Provide the [X, Y] coordinate of the cell's center where the given text is located.  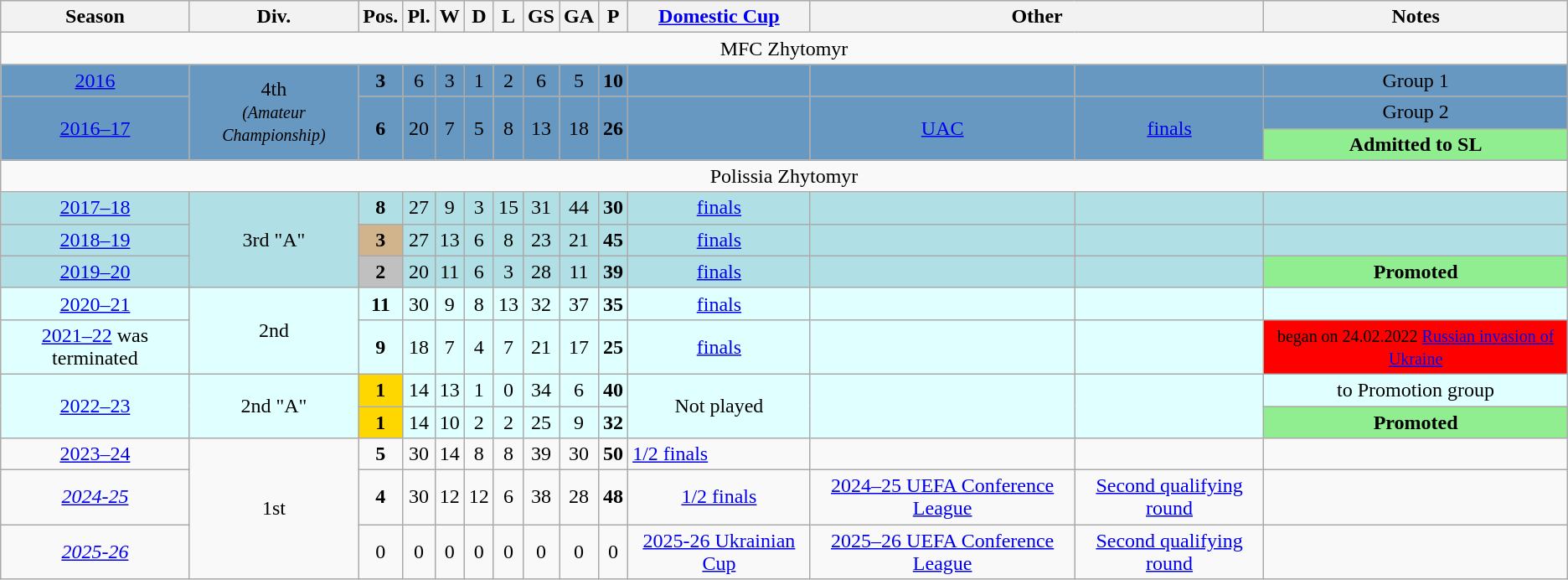
2018–19 [95, 240]
2022–23 [95, 406]
MFC Zhytomyr [784, 49]
35 [613, 303]
2025-26 Ukrainian Cup [720, 552]
2024–25 UEFA Conference League [942, 498]
to Promotion group [1416, 390]
Pos. [380, 17]
Not played [720, 406]
Admitted to SL [1416, 144]
3rd "A" [274, 240]
GA [580, 17]
45 [613, 240]
Notes [1416, 17]
Div. [274, 17]
2021–22 was terminated [95, 347]
2025–26 UEFA Conference League [942, 552]
2024-25 [95, 498]
34 [541, 390]
W [449, 17]
2019–20 [95, 272]
23 [541, 240]
4th(Amateur Championship) [274, 112]
31 [541, 208]
2016 [95, 80]
Polissia Zhytomyr [784, 176]
D [479, 17]
50 [613, 454]
40 [613, 390]
44 [580, 208]
2025-26 [95, 552]
Season [95, 17]
Other [1037, 17]
UAC [942, 128]
2017–18 [95, 208]
Domestic Cup [720, 17]
2016–17 [95, 128]
2nd "A" [274, 406]
1st [274, 509]
began on 24.02.2022 Russian invasion of Ukraine [1416, 347]
L [508, 17]
38 [541, 498]
2nd [274, 330]
15 [508, 208]
2020–21 [95, 303]
GS [541, 17]
37 [580, 303]
26 [613, 128]
17 [580, 347]
2023–24 [95, 454]
48 [613, 498]
Pl. [419, 17]
Group 2 [1416, 112]
P [613, 17]
Group 1 [1416, 80]
